Extract the [X, Y] coordinate from the center of the cell holding the provided text.  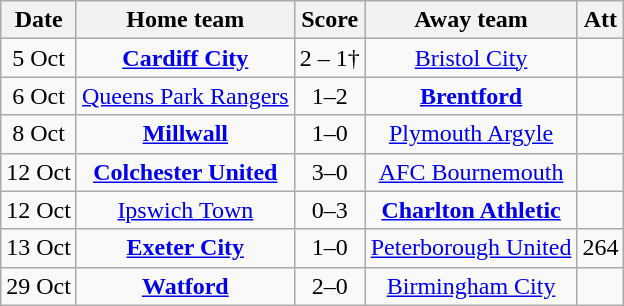
Birmingham City [471, 286]
3–0 [330, 172]
Queens Park Rangers [185, 96]
Exeter City [185, 248]
Bristol City [471, 58]
5 Oct [39, 58]
Millwall [185, 134]
Att [600, 20]
Ipswich Town [185, 210]
1–2 [330, 96]
6 Oct [39, 96]
0–3 [330, 210]
Watford [185, 286]
Plymouth Argyle [471, 134]
Colchester United [185, 172]
Peterborough United [471, 248]
Cardiff City [185, 58]
8 Oct [39, 134]
Home team [185, 20]
2 – 1† [330, 58]
29 Oct [39, 286]
Date [39, 20]
Charlton Athletic [471, 210]
2–0 [330, 286]
Score [330, 20]
264 [600, 248]
Brentford [471, 96]
Away team [471, 20]
AFC Bournemouth [471, 172]
13 Oct [39, 248]
